Return the [X, Y] coordinate for the center point of the cell that contains the specified text.  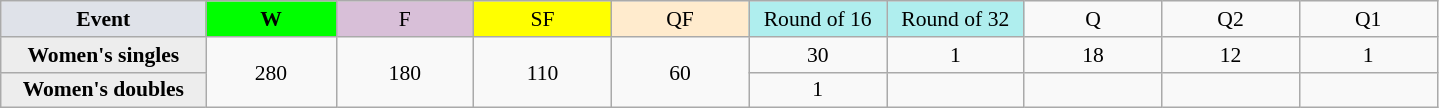
180 [405, 72]
Women's doubles [104, 90]
110 [543, 72]
30 [818, 55]
Q [1093, 19]
SF [543, 19]
F [405, 19]
Round of 16 [818, 19]
QF [680, 19]
18 [1093, 55]
12 [1231, 55]
Event [104, 19]
Round of 32 [955, 19]
Q2 [1231, 19]
280 [271, 72]
Q1 [1368, 19]
W [271, 19]
Women's singles [104, 55]
60 [680, 72]
